For the text-containing cell, return its midpoint in (x, y) coordinate format. 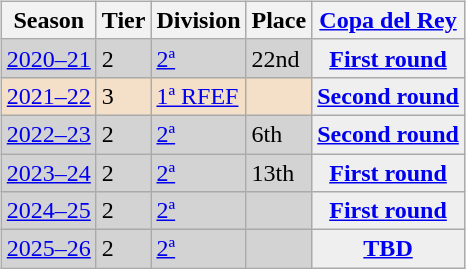
2024–25 (48, 211)
3 (124, 96)
Place (279, 20)
Season (48, 20)
Copa del Rey (388, 20)
1ª RFEF (198, 96)
Tier (124, 20)
Division (198, 20)
13th (279, 173)
22nd (279, 58)
2022–23 (48, 134)
2023–24 (48, 173)
6th (279, 134)
2021–22 (48, 96)
TBD (388, 249)
2025–26 (48, 249)
2020–21 (48, 58)
